For the text-containing cell, return its midpoint in [X, Y] coordinate format. 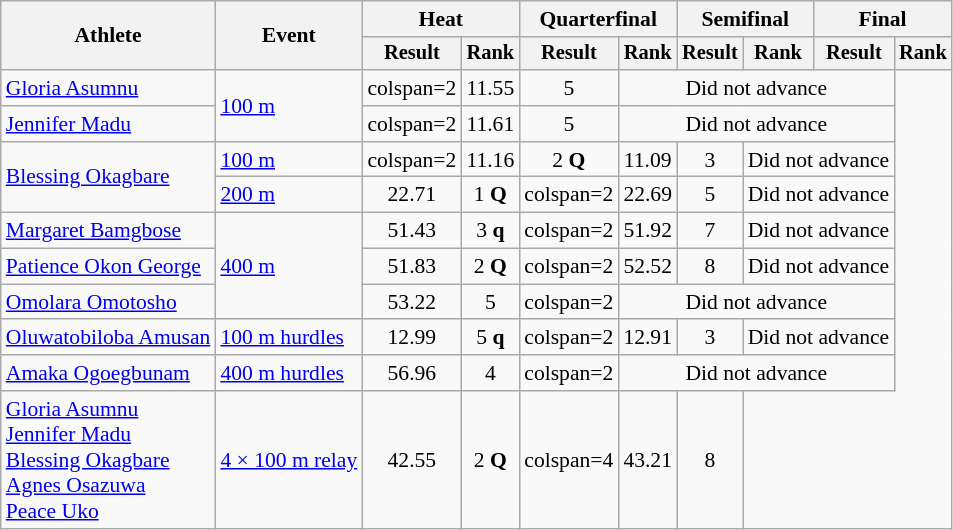
Amaka Ogoegbunam [108, 373]
7 [710, 231]
Quarterfinal [598, 19]
400 m hurdles [288, 373]
51.92 [648, 231]
52.52 [648, 267]
53.22 [412, 302]
colspan=4 [568, 460]
Semifinal [745, 19]
22.71 [412, 195]
200 m [288, 195]
Margaret Bamgbose [108, 231]
56.96 [412, 373]
Gloria Asumnu [108, 88]
43.21 [648, 460]
11.61 [490, 124]
51.43 [412, 231]
Gloria AsumnuJennifer MaduBlessing OkagbareAgnes OsazuwaPeace Uko [108, 460]
Jennifer Madu [108, 124]
5 q [490, 338]
42.55 [412, 460]
Event [288, 36]
12.91 [648, 338]
51.83 [412, 267]
Oluwatobiloba Amusan [108, 338]
22.69 [648, 195]
Heat [440, 19]
11.16 [490, 160]
400 m [288, 266]
4 [490, 373]
12.99 [412, 338]
Omolara Omotosho [108, 302]
1 Q [490, 195]
4 × 100 m relay [288, 460]
11.55 [490, 88]
Patience Okon George [108, 267]
Blessing Okagbare [108, 178]
Final [882, 19]
Athlete [108, 36]
11.09 [648, 160]
3 q [490, 231]
100 m hurdles [288, 338]
